Locate the cell with the specified text and output its [X, Y] center coordinate. 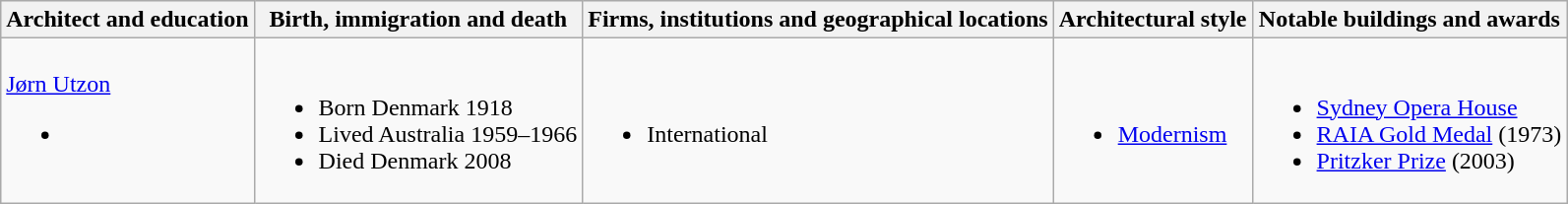
Birth, immigration and death [418, 20]
Firms, institutions and geographical locations [818, 20]
Notable buildings and awards [1410, 20]
Jørn Utzon [128, 120]
Sydney Opera HouseRAIA Gold Medal (1973)Pritzker Prize (2003) [1410, 120]
Architectural style [1153, 20]
Born Denmark 1918Lived Australia 1959–1966Died Denmark 2008 [418, 120]
Modernism [1153, 120]
Architect and education [128, 20]
International [818, 120]
